Return (X, Y) of the center of cell containing provided text 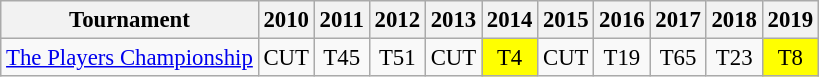
2012 (397, 20)
T23 (734, 58)
T8 (790, 58)
T45 (342, 58)
2017 (678, 20)
The Players Championship (130, 58)
T19 (622, 58)
2011 (342, 20)
T65 (678, 58)
2010 (286, 20)
2018 (734, 20)
T51 (397, 58)
T4 (510, 58)
2014 (510, 20)
2013 (453, 20)
2019 (790, 20)
Tournament (130, 20)
2016 (622, 20)
2015 (566, 20)
